Output the [X, Y] coordinate of the center of the cell containing the given text.  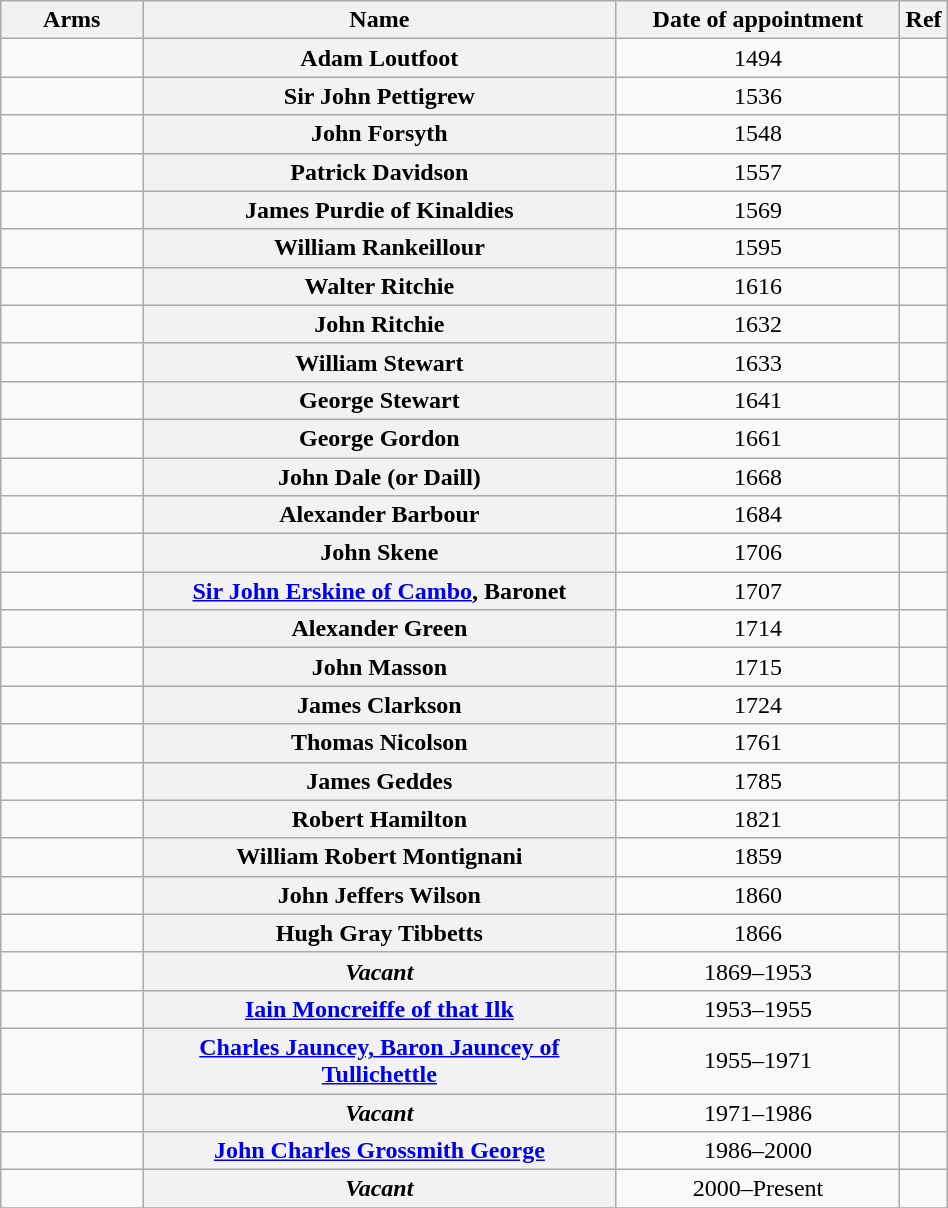
1821 [758, 819]
1548 [758, 134]
1707 [758, 591]
1684 [758, 515]
Ref [924, 20]
1971–1986 [758, 1113]
1569 [758, 210]
1714 [758, 629]
Robert Hamilton [380, 819]
1557 [758, 172]
John Masson [380, 667]
William Rankeillour [380, 248]
1641 [758, 400]
James Geddes [380, 781]
Name [380, 20]
1536 [758, 96]
Thomas Nicolson [380, 743]
1633 [758, 362]
Alexander Green [380, 629]
Hugh Gray Tibbetts [380, 933]
George Stewart [380, 400]
1661 [758, 438]
James Purdie of Kinaldies [380, 210]
Alexander Barbour [380, 515]
Patrick Davidson [380, 172]
1668 [758, 477]
1866 [758, 933]
Arms [72, 20]
John Skene [380, 553]
1724 [758, 705]
1955–1971 [758, 1060]
George Gordon [380, 438]
Charles Jauncey, Baron Jauncey of Tullichettle [380, 1060]
1632 [758, 324]
John Charles Grossmith George [380, 1151]
James Clarkson [380, 705]
1494 [758, 58]
John Dale (or Daill) [380, 477]
Walter Ritchie [380, 286]
John Ritchie [380, 324]
1595 [758, 248]
Date of appointment [758, 20]
John Forsyth [380, 134]
1785 [758, 781]
2000–Present [758, 1189]
William Robert Montignani [380, 857]
1859 [758, 857]
1986–2000 [758, 1151]
1706 [758, 553]
John Jeffers Wilson [380, 895]
1761 [758, 743]
Adam Loutfoot [380, 58]
1869–1953 [758, 971]
William Stewart [380, 362]
1860 [758, 895]
Iain Moncreiffe of that Ilk [380, 1009]
1616 [758, 286]
1953–1955 [758, 1009]
Sir John Erskine of Cambo, Baronet [380, 591]
Sir John Pettigrew [380, 96]
1715 [758, 667]
